Output the [X, Y] coordinate of the center of the cell containing the given text.  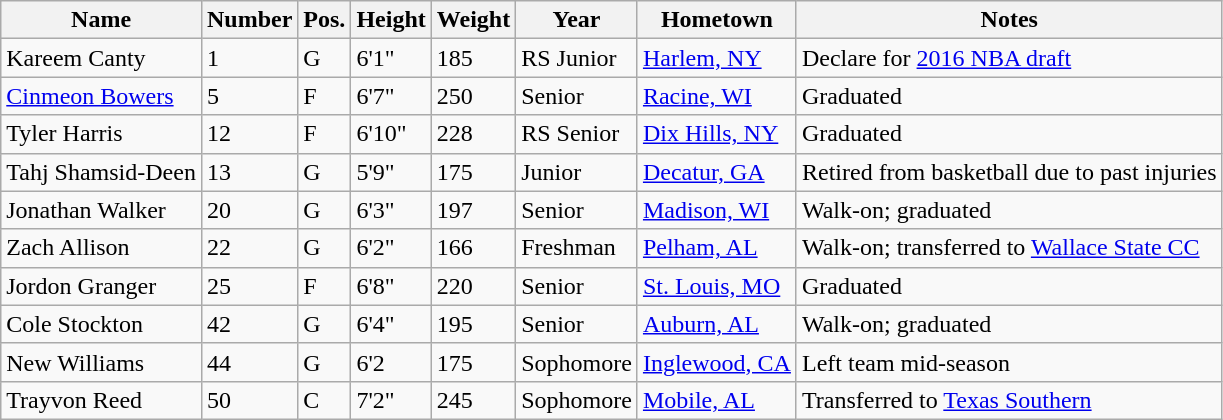
6'7" [391, 96]
220 [473, 286]
Height [391, 20]
6'3" [391, 210]
44 [249, 362]
RS Junior [577, 58]
New Williams [102, 362]
6'1" [391, 58]
6'2" [391, 248]
Inglewood, CA [716, 362]
Number [249, 20]
42 [249, 324]
Madison, WI [716, 210]
Auburn, AL [716, 324]
195 [473, 324]
Name [102, 20]
Walk-on; transferred to Wallace State CC [1009, 248]
5 [249, 96]
197 [473, 210]
Year [577, 20]
Mobile, AL [716, 400]
50 [249, 400]
Junior [577, 172]
Pelham, AL [716, 248]
Trayvon Reed [102, 400]
13 [249, 172]
25 [249, 286]
Harlem, NY [716, 58]
5'9" [391, 172]
Declare for 2016 NBA draft [1009, 58]
Jordon Granger [102, 286]
Zach Allison [102, 248]
Tahj Shamsid-Deen [102, 172]
Notes [1009, 20]
245 [473, 400]
6'10" [391, 134]
Left team mid-season [1009, 362]
20 [249, 210]
Kareem Canty [102, 58]
6'8" [391, 286]
Hometown [716, 20]
RS Senior [577, 134]
22 [249, 248]
C [324, 400]
Retired from basketball due to past injuries [1009, 172]
250 [473, 96]
166 [473, 248]
6'2 [391, 362]
Racine, WI [716, 96]
228 [473, 134]
Decatur, GA [716, 172]
12 [249, 134]
Jonathan Walker [102, 210]
Pos. [324, 20]
Dix Hills, NY [716, 134]
7'2" [391, 400]
6'4" [391, 324]
Cinmeon Bowers [102, 96]
1 [249, 58]
Freshman [577, 248]
Cole Stockton [102, 324]
Transferred to Texas Southern [1009, 400]
185 [473, 58]
St. Louis, MO [716, 286]
Weight [473, 20]
Tyler Harris [102, 134]
